Return (X, Y) of the center of cell containing provided text 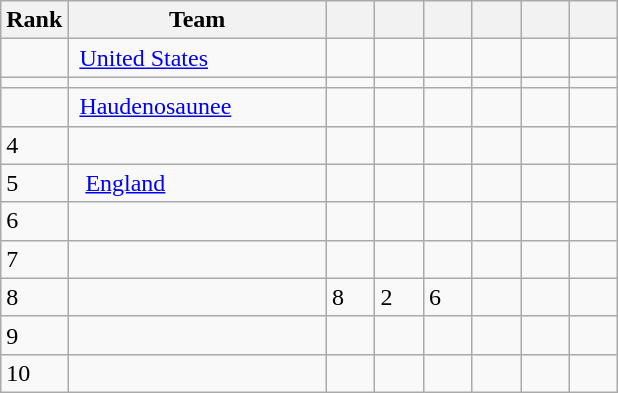
9 (34, 335)
7 (34, 259)
2 (400, 297)
4 (34, 145)
5 (34, 183)
England (198, 183)
Haudenosaunee (198, 107)
10 (34, 373)
Team (198, 20)
Rank (34, 20)
United States (198, 58)
